Locate the cell with the specified text and output its [x, y] center coordinate. 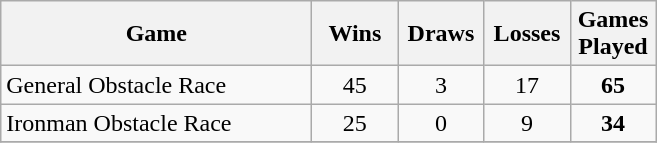
Game [156, 34]
9 [527, 123]
0 [441, 123]
Losses [527, 34]
25 [355, 123]
17 [527, 85]
45 [355, 85]
34 [613, 123]
3 [441, 85]
Games Played [613, 34]
Wins [355, 34]
65 [613, 85]
Ironman Obstacle Race [156, 123]
Draws [441, 34]
General Obstacle Race [156, 85]
